Find where the given text appears and provide that cell's center as (X, Y) coordinate. 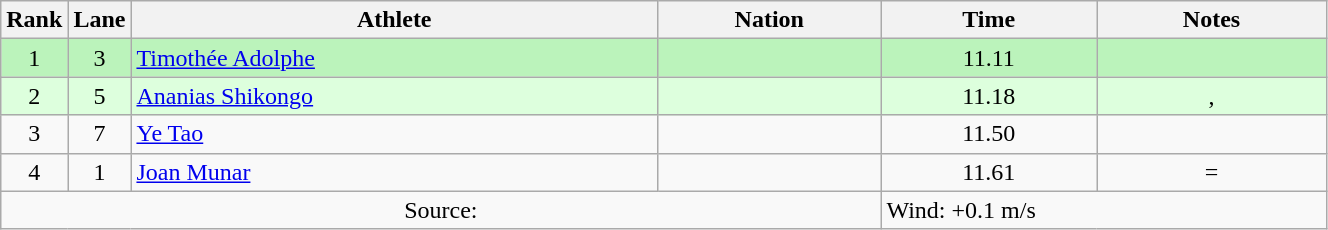
2 (34, 96)
Wind: +0.1 m/s (1104, 210)
Timothée Adolphe (394, 58)
11.50 (989, 134)
Ye Tao (394, 134)
5 (100, 96)
11.11 (989, 58)
Nation (770, 20)
Lane (100, 20)
4 (34, 172)
7 (100, 134)
Ananias Shikongo (394, 96)
Notes (1212, 20)
= (1212, 172)
, (1212, 96)
Time (989, 20)
Rank (34, 20)
Joan Munar (394, 172)
Source: (441, 210)
11.18 (989, 96)
Athlete (394, 20)
11.61 (989, 172)
